From the cell containing the given text, extract its center point as [X, Y] coordinate. 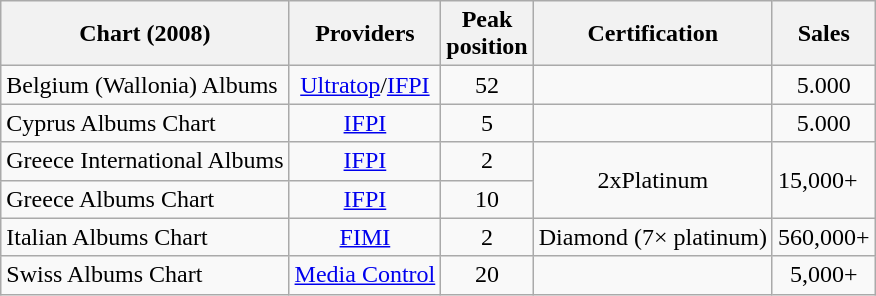
5,000+ [824, 275]
15,000+ [824, 180]
Peak position [487, 34]
Greece Albums Chart [145, 199]
10 [487, 199]
52 [487, 85]
560,000+ [824, 237]
Cyprus Albums Chart [145, 123]
FIMI [365, 237]
Chart (2008) [145, 34]
2xPlatinum [652, 180]
Sales [824, 34]
Media Control [365, 275]
Belgium (Wallonia) Albums [145, 85]
Greece International Albums [145, 161]
Diamond (7× platinum) [652, 237]
Providers [365, 34]
Italian Albums Chart [145, 237]
20 [487, 275]
5 [487, 123]
Swiss Albums Chart [145, 275]
Ultratop/IFPI [365, 85]
Certification [652, 34]
